Locate the cell with the specified text and output its [x, y] center coordinate. 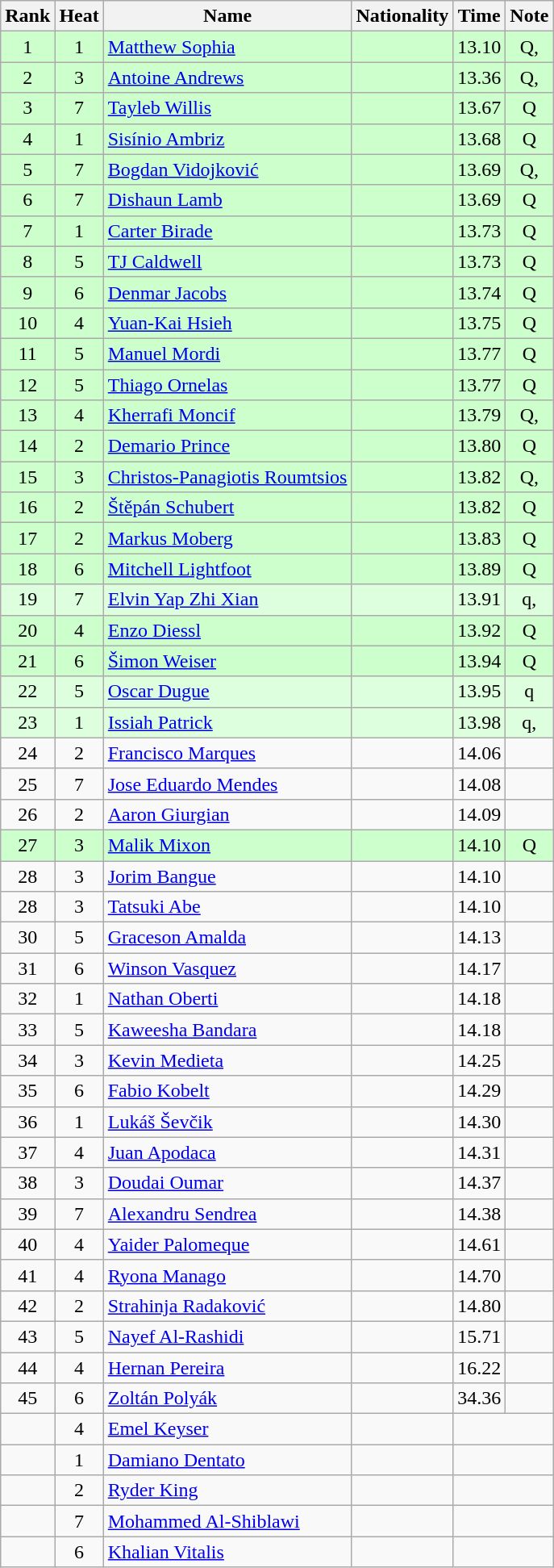
Ryder King [227, 1491]
Enzo Diessl [227, 630]
32 [27, 999]
Thiago Ornelas [227, 385]
Denmar Jacobs [227, 292]
14.80 [479, 1306]
Damiano Dentato [227, 1460]
14.29 [479, 1091]
43 [27, 1336]
13.95 [479, 692]
19 [27, 600]
44 [27, 1368]
23 [27, 722]
Elvin Yap Zhi Xian [227, 600]
14.08 [479, 784]
22 [27, 692]
Mitchell Lightfoot [227, 569]
26 [27, 814]
Malik Mixon [227, 845]
Ryona Manago [227, 1275]
13.74 [479, 292]
21 [27, 661]
13.89 [479, 569]
14.61 [479, 1244]
13 [27, 416]
Name [227, 16]
14.13 [479, 938]
13.68 [479, 139]
Lukáš Ševčik [227, 1122]
Šimon Weiser [227, 661]
16.22 [479, 1368]
Graceson Amalda [227, 938]
8 [27, 261]
13.91 [479, 600]
13.75 [479, 323]
Antoine Andrews [227, 77]
Nationality [402, 16]
24 [27, 753]
11 [27, 353]
37 [27, 1152]
Winson Vasquez [227, 968]
14.38 [479, 1214]
Strahinja Radaković [227, 1306]
14.31 [479, 1152]
16 [27, 508]
Jorim Bangue [227, 876]
14.37 [479, 1183]
Fabio Kobelt [227, 1091]
18 [27, 569]
31 [27, 968]
Matthew Sophia [227, 47]
35 [27, 1091]
Kevin Medieta [227, 1060]
Francisco Marques [227, 753]
Kaweesha Bandara [227, 1030]
38 [27, 1183]
Time [479, 16]
14.25 [479, 1060]
14 [27, 446]
42 [27, 1306]
Alexandru Sendrea [227, 1214]
9 [27, 292]
Kherrafi Moncif [227, 416]
Jose Eduardo Mendes [227, 784]
Aaron Giurgian [227, 814]
Emel Keyser [227, 1429]
Christos-Panagiotis Roumtsios [227, 477]
Juan Apodaca [227, 1152]
17 [27, 538]
15.71 [479, 1336]
Heat [79, 16]
Sisínio Ambriz [227, 139]
Issiah Patrick [227, 722]
39 [27, 1214]
13.36 [479, 77]
Yuan-Kai Hsieh [227, 323]
34.36 [479, 1399]
36 [27, 1122]
13.94 [479, 661]
13.83 [479, 538]
Dishaun Lamb [227, 200]
13.92 [479, 630]
Manuel Mordi [227, 353]
41 [27, 1275]
14.09 [479, 814]
Tatsuki Abe [227, 907]
13.10 [479, 47]
14.70 [479, 1275]
Mohammed Al-Shiblawi [227, 1521]
TJ Caldwell [227, 261]
Demario Prince [227, 446]
20 [27, 630]
Štěpán Schubert [227, 508]
Markus Moberg [227, 538]
34 [27, 1060]
12 [27, 385]
Rank [27, 16]
Carter Birade [227, 231]
Nayef Al-Rashidi [227, 1336]
10 [27, 323]
14.06 [479, 753]
Doudai Oumar [227, 1183]
45 [27, 1399]
13.80 [479, 446]
Oscar Dugue [227, 692]
30 [27, 938]
Hernan Pereira [227, 1368]
Khalian Vitalis [227, 1552]
33 [27, 1030]
27 [27, 845]
40 [27, 1244]
q [529, 692]
Yaider Palomeque [227, 1244]
25 [27, 784]
Bogdan Vidojković [227, 169]
Note [529, 16]
14.17 [479, 968]
Zoltán Polyák [227, 1399]
15 [27, 477]
Nathan Oberti [227, 999]
14.30 [479, 1122]
13.67 [479, 108]
13.98 [479, 722]
13.79 [479, 416]
Tayleb Willis [227, 108]
